Determine the [x, y] coordinate at the center of the cell enclosing the given text.  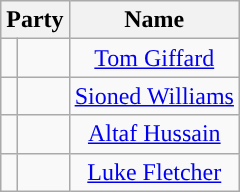
Luke Fletcher [154, 172]
Name [154, 20]
Sioned Williams [154, 96]
Altaf Hussain [154, 134]
Party [35, 20]
Tom Giffard [154, 58]
